For the text-containing cell, return its midpoint in (X, Y) coordinate format. 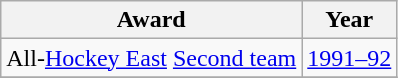
Award (152, 20)
Year (350, 20)
All-Hockey East Second team (152, 58)
1991–92 (350, 58)
